Locate the cell with the specified text and output its [X, Y] center coordinate. 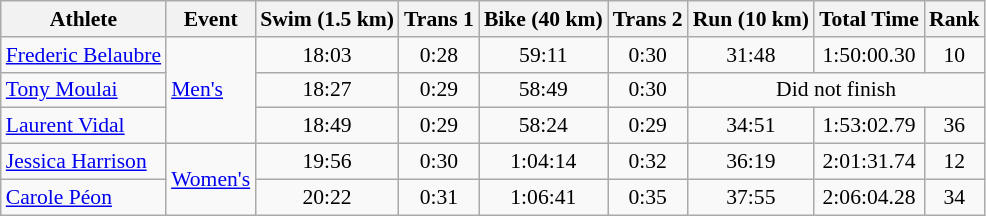
Total Time [869, 19]
18:27 [327, 90]
58:24 [544, 126]
Men's [210, 90]
Athlete [84, 19]
2:06:04.28 [869, 197]
34:51 [751, 126]
34 [954, 197]
Event [210, 19]
18:03 [327, 55]
1:53:02.79 [869, 126]
58:49 [544, 90]
12 [954, 162]
1:06:41 [544, 197]
0:31 [439, 197]
31:48 [751, 55]
Did not finish [836, 90]
20:22 [327, 197]
Women's [210, 180]
Trans 2 [648, 19]
19:56 [327, 162]
1:04:14 [544, 162]
0:28 [439, 55]
Run (10 km) [751, 19]
Tony Moulai [84, 90]
0:35 [648, 197]
18:49 [327, 126]
Trans 1 [439, 19]
Frederic Belaubre [84, 55]
1:50:00.30 [869, 55]
Laurent Vidal [84, 126]
37:55 [751, 197]
36:19 [751, 162]
Jessica Harrison [84, 162]
10 [954, 55]
Carole Péon [84, 197]
Rank [954, 19]
2:01:31.74 [869, 162]
59:11 [544, 55]
Swim (1.5 km) [327, 19]
0:32 [648, 162]
Bike (40 km) [544, 19]
36 [954, 126]
